Output the (X, Y) coordinate of the center of the cell containing the given text.  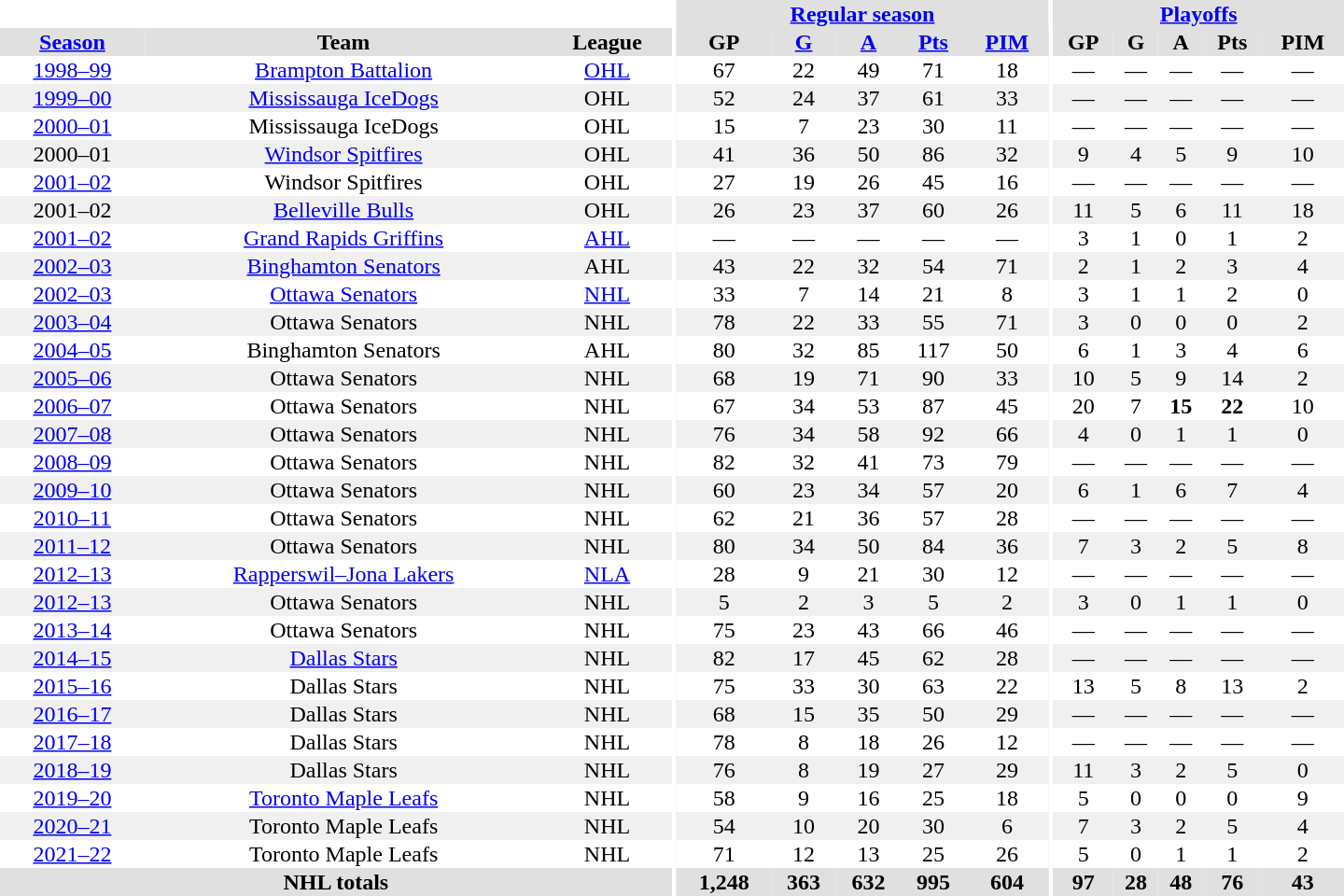
2003–04 (73, 322)
17 (803, 658)
61 (933, 98)
2009–10 (73, 490)
363 (803, 882)
79 (1007, 462)
2005–06 (73, 378)
995 (933, 882)
24 (803, 98)
55 (933, 322)
2010–11 (73, 518)
49 (868, 70)
604 (1007, 882)
2020–21 (73, 826)
2007–08 (73, 434)
2006–07 (73, 406)
2021–22 (73, 854)
52 (724, 98)
2014–15 (73, 658)
84 (933, 546)
Rapperswil–Jona Lakers (343, 574)
Brampton Battalion (343, 70)
73 (933, 462)
2011–12 (73, 546)
NLA (607, 574)
86 (933, 154)
90 (933, 378)
Grand Rapids Griffins (343, 238)
NHL totals (336, 882)
53 (868, 406)
85 (868, 350)
Regular season (862, 14)
2018–19 (73, 770)
2013–14 (73, 630)
2019–20 (73, 798)
Season (73, 42)
35 (868, 714)
League (607, 42)
2015–16 (73, 686)
Team (343, 42)
117 (933, 350)
Playoffs (1198, 14)
92 (933, 434)
87 (933, 406)
1999–00 (73, 98)
63 (933, 686)
2004–05 (73, 350)
2008–09 (73, 462)
48 (1181, 882)
Belleville Bulls (343, 210)
97 (1083, 882)
1,248 (724, 882)
632 (868, 882)
2017–18 (73, 742)
46 (1007, 630)
2016–17 (73, 714)
1998–99 (73, 70)
